Pinpoint the cell where the given text exists, returning its [X, Y] midpoint coordinate. 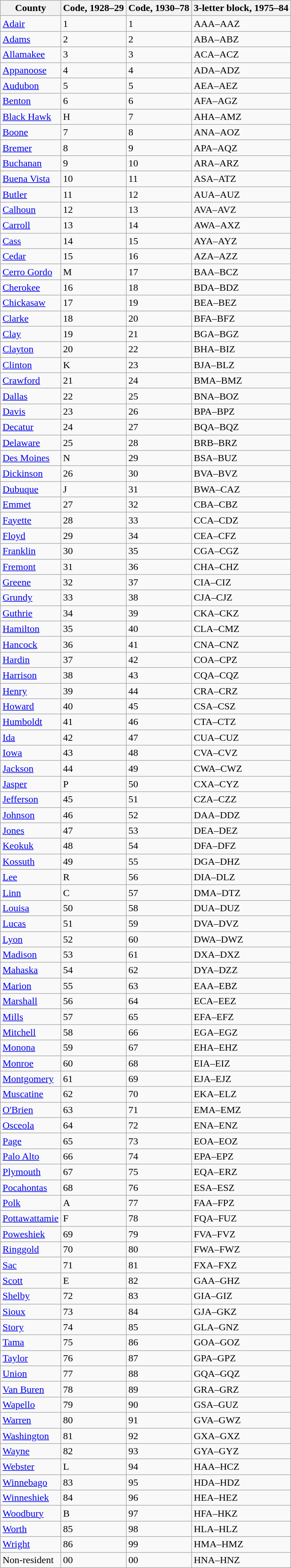
Pottawattamie [31, 1219]
Buchanan [31, 163]
Adams [31, 39]
Lyon [31, 939]
Floyd [31, 536]
GRA–GRZ [241, 1389]
AHA–AMZ [241, 117]
HLA–HLZ [241, 1529]
BVA–BVZ [241, 474]
Mills [31, 1017]
90 [159, 1405]
Sioux [31, 1312]
Buena Vista [31, 179]
EJA–EJZ [241, 1079]
CWA–CWZ [241, 769]
Shelby [31, 1296]
Iowa [31, 753]
GLA–GNZ [241, 1327]
Plymouth [31, 1172]
EKA–ELZ [241, 1094]
R [93, 877]
BNA–BOZ [241, 396]
Harrison [31, 675]
HNA–HNZ [241, 1560]
CSA–CSZ [241, 707]
Worth [31, 1529]
DAA–DDZ [241, 815]
Ringgold [31, 1250]
Jones [31, 830]
BFA–BFZ [241, 318]
Ida [31, 738]
Bremer [31, 148]
DWA–DWZ [241, 939]
Clarke [31, 318]
HEA–HEZ [241, 1498]
98 [159, 1529]
Greene [31, 582]
GXA–GXZ [241, 1435]
96 [159, 1498]
Woodbury [31, 1513]
91 [159, 1420]
Madison [31, 955]
Lee [31, 877]
AZA–AZZ [241, 256]
CXA–CYZ [241, 784]
ABA–ABZ [241, 39]
CLA–CMZ [241, 629]
ENA–ENZ [241, 1125]
CHA–CHZ [241, 567]
Dickinson [31, 474]
DFA–DFZ [241, 846]
B [93, 1513]
BPA–BPZ [241, 411]
Henry [31, 691]
HMA–HMZ [241, 1544]
Van Buren [31, 1389]
Butler [31, 194]
BSA–BUZ [241, 458]
CUA–CUZ [241, 738]
99 [159, 1544]
BMA–BMZ [241, 380]
CQA–CQZ [241, 675]
N [93, 458]
Howard [31, 707]
GPA–GPZ [241, 1358]
Code, 1930–78 [159, 8]
Fayette [31, 520]
HDA–HDZ [241, 1482]
Warren [31, 1420]
GOA–GOZ [241, 1343]
EFA–EFZ [241, 1017]
ASA–ATZ [241, 179]
Osceola [31, 1125]
Davis [31, 411]
Story [31, 1327]
Clinton [31, 365]
Marion [31, 986]
Wayne [31, 1451]
Mahaska [31, 970]
Hamilton [31, 629]
ARA–ARZ [241, 163]
AUA–AUZ [241, 194]
88 [159, 1374]
Cass [31, 241]
DEA–DEZ [241, 830]
GAA–GHZ [241, 1281]
Keokuk [31, 846]
Guthrie [31, 613]
AYA–AYZ [241, 241]
BJA–BLZ [241, 365]
AFA–AGZ [241, 101]
ANA–AOZ [241, 132]
BAA–BCZ [241, 272]
ADA–ADZ [241, 70]
GVA–GWZ [241, 1420]
Cerro Gordo [31, 272]
Audubon [31, 86]
FXA–FXZ [241, 1265]
EOA–EOZ [241, 1141]
CRA–CRZ [241, 691]
Dallas [31, 396]
BGA–BGZ [241, 334]
Carroll [31, 225]
HFA–HKZ [241, 1513]
FAA–FPZ [241, 1203]
Monona [31, 1048]
AAA–AAZ [241, 24]
Black Hawk [31, 117]
Washington [31, 1435]
BEA–BEZ [241, 303]
Delaware [31, 442]
ECA–EEZ [241, 1001]
Des Moines [31, 458]
Wright [31, 1544]
Adair [31, 24]
FVA–FVZ [241, 1234]
E [93, 1281]
EMA–EMZ [241, 1110]
BDA–BDZ [241, 287]
Louisa [31, 908]
CGA–CGZ [241, 551]
97 [159, 1513]
Boone [31, 132]
O'Brien [31, 1110]
87 [159, 1358]
89 [159, 1389]
Palo Alto [31, 1156]
GJA–GKZ [241, 1312]
Jasper [31, 784]
Tama [31, 1343]
DYA–DZZ [241, 970]
Hardin [31, 660]
CNA–CNZ [241, 644]
Wapello [31, 1405]
CKA–CKZ [241, 613]
FWA–FWZ [241, 1250]
Lucas [31, 923]
Taylor [31, 1358]
GYA–GYZ [241, 1451]
EPA–EPZ [241, 1156]
ACA–ACZ [241, 55]
Winnebago [31, 1482]
Montgomery [31, 1079]
DUA–DUZ [241, 908]
BQA–BQZ [241, 427]
Emmet [31, 505]
EAA–EBZ [241, 986]
Webster [31, 1467]
GIA–GIZ [241, 1296]
CVA–CVZ [241, 753]
AVA–AVZ [241, 210]
Code, 1928–29 [93, 8]
Jefferson [31, 799]
M [93, 272]
BHA–BIZ [241, 349]
C [93, 892]
Marshall [31, 1001]
CBA–CBZ [241, 505]
95 [159, 1482]
CZA–CZZ [241, 799]
K [93, 365]
94 [159, 1467]
Grundy [31, 598]
Cedar [31, 256]
Mitchell [31, 1032]
Chickasaw [31, 303]
FQA–FUZ [241, 1219]
DVA–DVZ [241, 923]
Hancock [31, 644]
CIA–CIZ [241, 582]
3-letter block, 1975–84 [241, 8]
92 [159, 1435]
Winneshiek [31, 1498]
Jackson [31, 769]
DXA–DXZ [241, 955]
93 [159, 1451]
CEA–CFZ [241, 536]
Allamakee [31, 55]
Decatur [31, 427]
EQA–ERZ [241, 1172]
AEA–AEZ [241, 86]
EIA–EIZ [241, 1063]
CJA–CJZ [241, 598]
CCA–CDZ [241, 520]
Kossuth [31, 861]
DIA–DLZ [241, 877]
Non-resident [31, 1560]
APA–AQZ [241, 148]
Union [31, 1374]
EHA–EHZ [241, 1048]
Johnson [31, 815]
Benton [31, 101]
HAA–HCZ [241, 1467]
BWA–CAZ [241, 489]
Franklin [31, 551]
H [93, 117]
Calhoun [31, 210]
GQA–GQZ [241, 1374]
Polk [31, 1203]
COA–CPZ [241, 660]
CTA–CTZ [241, 722]
Scott [31, 1281]
DMA–DTZ [241, 892]
P [93, 784]
Crawford [31, 380]
Poweshiek [31, 1234]
County [31, 8]
Monroe [31, 1063]
Linn [31, 892]
Dubuque [31, 489]
Fremont [31, 567]
AWA–AXZ [241, 225]
A [93, 1203]
DGA–DHZ [241, 861]
L [93, 1467]
EGA–EGZ [241, 1032]
ESA–ESZ [241, 1188]
Cherokee [31, 287]
Muscatine [31, 1094]
J [93, 489]
Humboldt [31, 722]
Clayton [31, 349]
Page [31, 1141]
Appanoose [31, 70]
GSA–GUZ [241, 1405]
F [93, 1219]
Sac [31, 1265]
BRB–BRZ [241, 442]
Clay [31, 334]
Pocahontas [31, 1188]
